Identify which cell holds the provided text, then report its (X, Y) central coordinate. 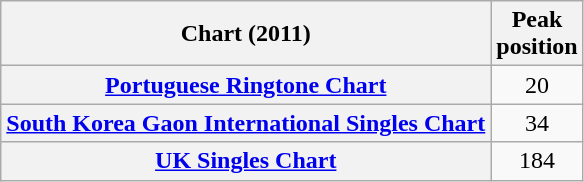
34 (537, 123)
Peakposition (537, 34)
184 (537, 161)
Chart (2011) (246, 34)
South Korea Gaon International Singles Chart (246, 123)
20 (537, 85)
Portuguese Ringtone Chart (246, 85)
UK Singles Chart (246, 161)
